Determine the [x, y] coordinate at the center of the cell enclosing the given text.  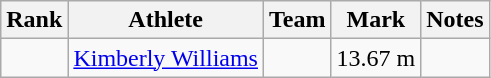
Rank [34, 20]
13.67 m [376, 58]
Kimberly Williams [166, 58]
Team [297, 20]
Mark [376, 20]
Athlete [166, 20]
Notes [455, 20]
